Scan for the cell matching the given text and deliver its (x, y) coordinate at center. 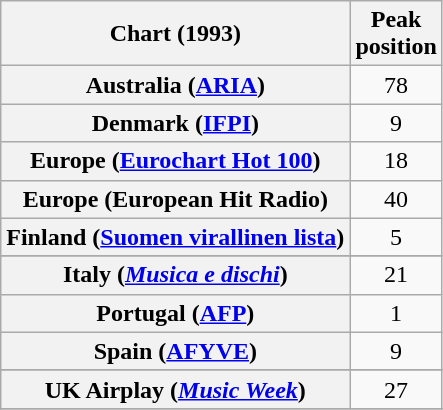
1 (396, 313)
27 (396, 389)
Australia (ARIA) (176, 85)
UK Airplay (Music Week) (176, 389)
Europe (European Hit Radio) (176, 199)
Spain (AFYVE) (176, 351)
21 (396, 275)
78 (396, 85)
18 (396, 161)
Portugal (AFP) (176, 313)
40 (396, 199)
Europe (Eurochart Hot 100) (176, 161)
Denmark (IFPI) (176, 123)
Peakposition (396, 34)
5 (396, 237)
Italy (Musica e dischi) (176, 275)
Chart (1993) (176, 34)
Finland (Suomen virallinen lista) (176, 237)
